Scan for the cell matching the given text and deliver its (x, y) coordinate at center. 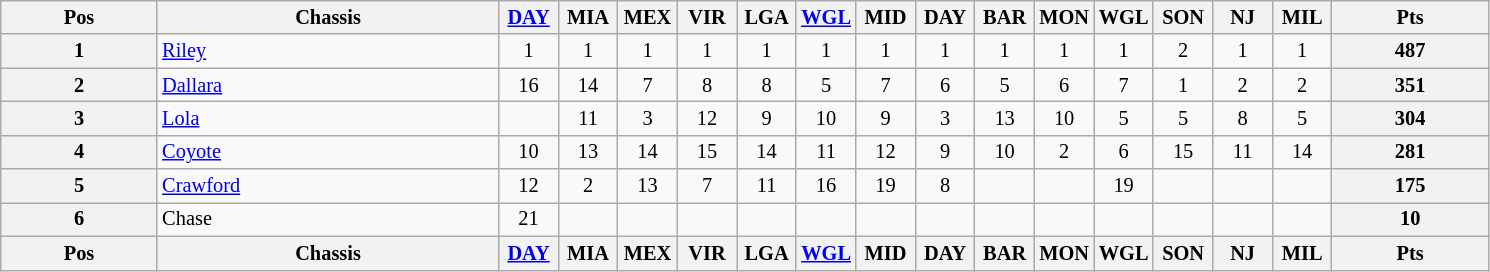
351 (1410, 85)
Riley (328, 51)
4 (80, 152)
487 (1410, 51)
175 (1410, 186)
304 (1410, 118)
281 (1410, 152)
Lola (328, 118)
Crawford (328, 186)
21 (529, 219)
Dallara (328, 85)
Coyote (328, 152)
Chase (328, 219)
